Detect which cell encompasses the target text, then output its [x, y] center coordinate. 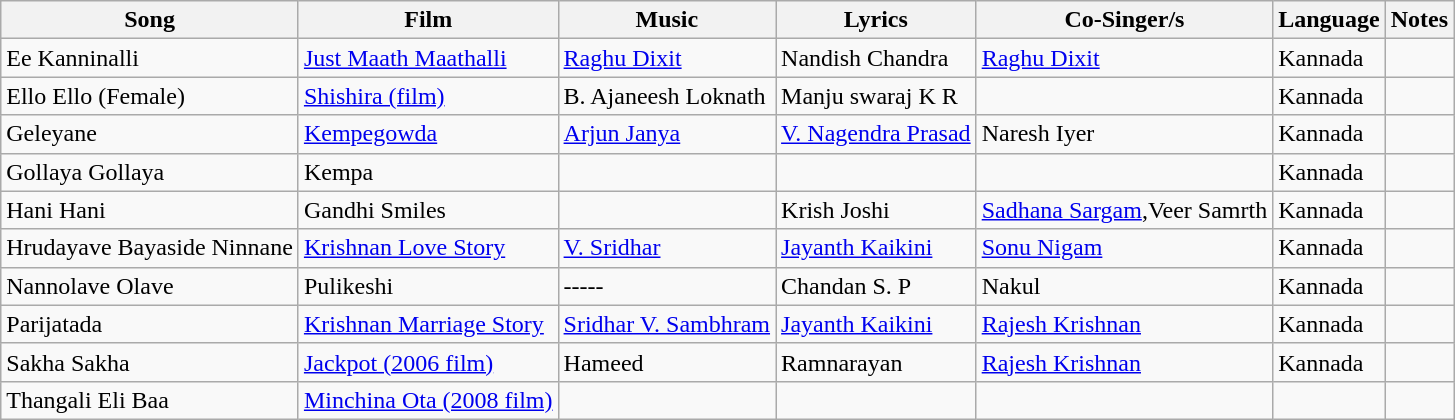
Krishnan Marriage Story [428, 324]
Ramnarayan [876, 362]
Ee Kanninalli [150, 58]
Naresh Iyer [1124, 134]
Thangali Eli Baa [150, 400]
Co-Singer/s [1124, 20]
Nakul [1124, 286]
Krish Joshi [876, 210]
Sakha Sakha [150, 362]
Gandhi Smiles [428, 210]
Manju swaraj K R [876, 96]
----- [667, 286]
Sadhana Sargam,Veer Samrth [1124, 210]
Music [667, 20]
Sridhar V. Sambhram [667, 324]
Hani Hani [150, 210]
V. Sridhar [667, 248]
Film [428, 20]
Pulikeshi [428, 286]
Lyrics [876, 20]
Gollaya Gollaya [150, 172]
Ello Ello (Female) [150, 96]
Shishira (film) [428, 96]
Kempa [428, 172]
Hrudayave Bayaside Ninnane [150, 248]
Sonu Nigam [1124, 248]
Geleyane [150, 134]
Chandan S. P [876, 286]
Hameed [667, 362]
B. Ajaneesh Loknath [667, 96]
Nannolave Olave [150, 286]
Nandish Chandra [876, 58]
Notes [1419, 20]
Language [1329, 20]
Minchina Ota (2008 film) [428, 400]
Parijatada [150, 324]
Song [150, 20]
Just Maath Maathalli [428, 58]
V. Nagendra Prasad [876, 134]
Jackpot (2006 film) [428, 362]
Kempegowda [428, 134]
Arjun Janya [667, 134]
Krishnan Love Story [428, 248]
